Return (x, y) of the center of cell containing provided text 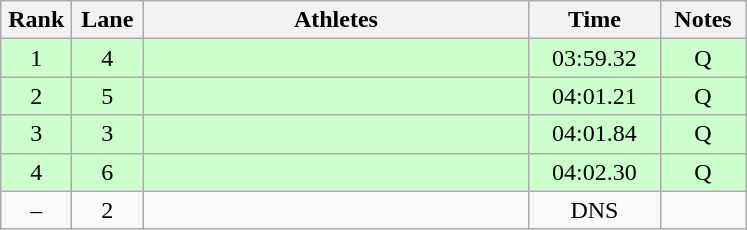
Notes (703, 20)
Rank (36, 20)
– (36, 210)
04:01.84 (594, 134)
6 (108, 172)
5 (108, 96)
1 (36, 58)
DNS (594, 210)
03:59.32 (594, 58)
Time (594, 20)
Lane (108, 20)
04:02.30 (594, 172)
Athletes (336, 20)
04:01.21 (594, 96)
